Locate the cell with the specified text and output its [X, Y] center coordinate. 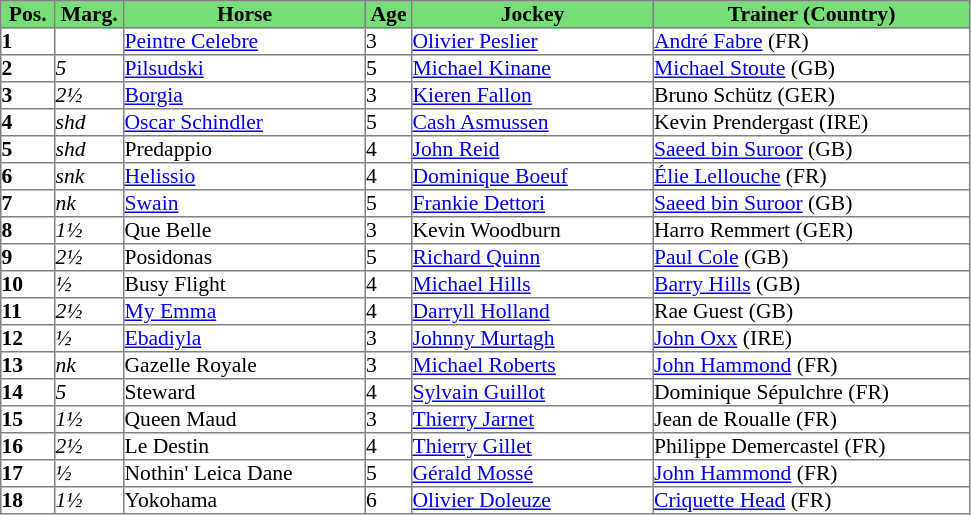
Swain [245, 204]
Michael Kinane [533, 68]
17 [28, 474]
15 [28, 420]
Kieren Fallon [533, 96]
Trainer (Country) [811, 14]
Criquette Head (FR) [811, 500]
Richard Quinn [533, 258]
Nothin' Leica Dane [245, 474]
Darryll Holland [533, 312]
snk [90, 176]
13 [28, 366]
Kevin Prendergast (IRE) [811, 122]
Pilsudski [245, 68]
Dominique Boeuf [533, 176]
11 [28, 312]
My Emma [245, 312]
Michael Roberts [533, 366]
Age [388, 14]
Borgia [245, 96]
Cash Asmussen [533, 122]
Johnny Murtagh [533, 338]
Oscar Schindler [245, 122]
16 [28, 446]
Posidonas [245, 258]
Busy Flight [245, 284]
Michael Hills [533, 284]
7 [28, 204]
Harro Remmert (GER) [811, 230]
Olivier Peslier [533, 42]
Dominique Sépulchre (FR) [811, 392]
Marg. [90, 14]
John Reid [533, 150]
Le Destin [245, 446]
12 [28, 338]
Jockey [533, 14]
Thierry Gillet [533, 446]
Paul Cole (GB) [811, 258]
Rae Guest (GB) [811, 312]
18 [28, 500]
Predappio [245, 150]
8 [28, 230]
Olivier Doleuze [533, 500]
Queen Maud [245, 420]
Horse [245, 14]
9 [28, 258]
Yokohama [245, 500]
14 [28, 392]
Frankie Dettori [533, 204]
Gazelle Royale [245, 366]
Helissio [245, 176]
Peintre Celebre [245, 42]
Que Belle [245, 230]
André Fabre (FR) [811, 42]
Bruno Schütz (GER) [811, 96]
John Oxx (IRE) [811, 338]
10 [28, 284]
Kevin Woodburn [533, 230]
Jean de Roualle (FR) [811, 420]
Élie Lellouche (FR) [811, 176]
Barry Hills (GB) [811, 284]
Gérald Mossé [533, 474]
Thierry Jarnet [533, 420]
Michael Stoute (GB) [811, 68]
Steward [245, 392]
Philippe Demercastel (FR) [811, 446]
Sylvain Guillot [533, 392]
2 [28, 68]
Ebadiyla [245, 338]
Pos. [28, 14]
1 [28, 42]
